Scan for the cell matching the given text and deliver its [X, Y] coordinate at center. 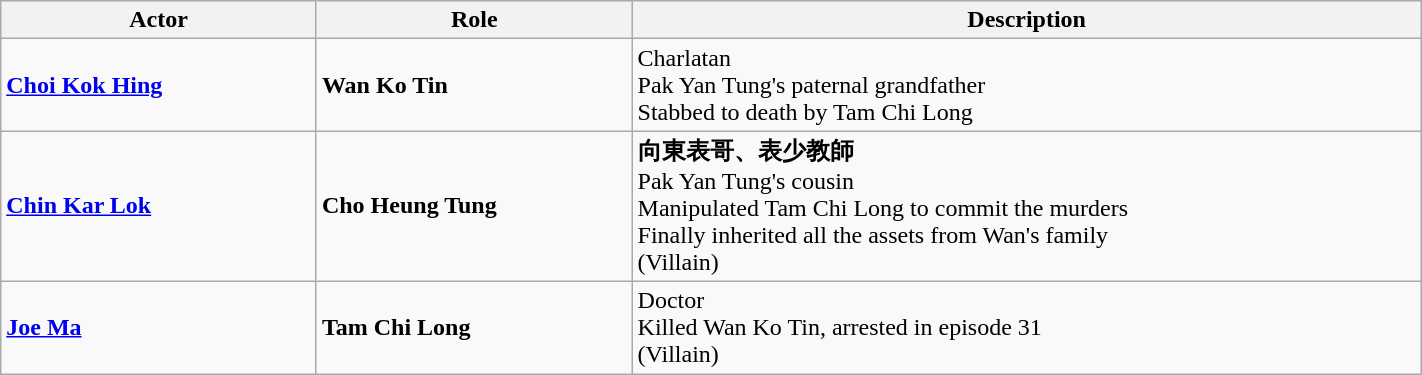
Role [474, 20]
CharlatanPak Yan Tung's paternal grandfatherStabbed to death by Tam Chi Long [1026, 85]
DoctorKilled Wan Ko Tin, arrested in episode 31(Villain) [1026, 327]
Chin Kar Lok [159, 206]
Joe Ma [159, 327]
Tam Chi Long [474, 327]
Cho Heung Tung [474, 206]
Choi Kok Hing [159, 85]
Description [1026, 20]
Actor [159, 20]
向東表哥、表少教師Pak Yan Tung's cousinManipulated Tam Chi Long to commit the murdersFinally inherited all the assets from Wan's family(Villain) [1026, 206]
Wan Ko Tin [474, 85]
